Scan for the cell matching the given text and deliver its (x, y) coordinate at center. 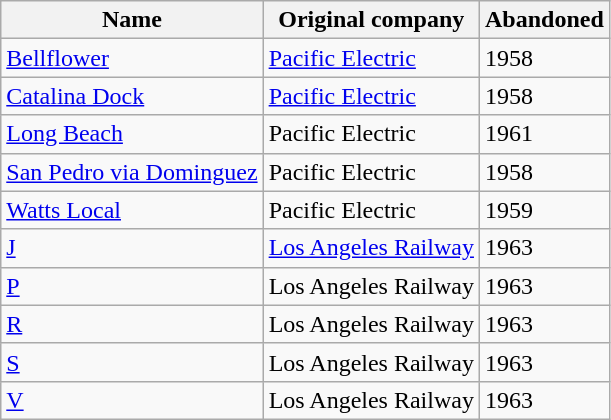
V (132, 400)
1959 (544, 210)
Name (132, 20)
Long Beach (132, 134)
Watts Local (132, 210)
San Pedro via Dominguez (132, 172)
Bellflower (132, 58)
Abandoned (544, 20)
Original company (371, 20)
1961 (544, 134)
Catalina Dock (132, 96)
P (132, 286)
S (132, 362)
R (132, 324)
J (132, 248)
